For the text-containing cell, return its midpoint in (X, Y) coordinate format. 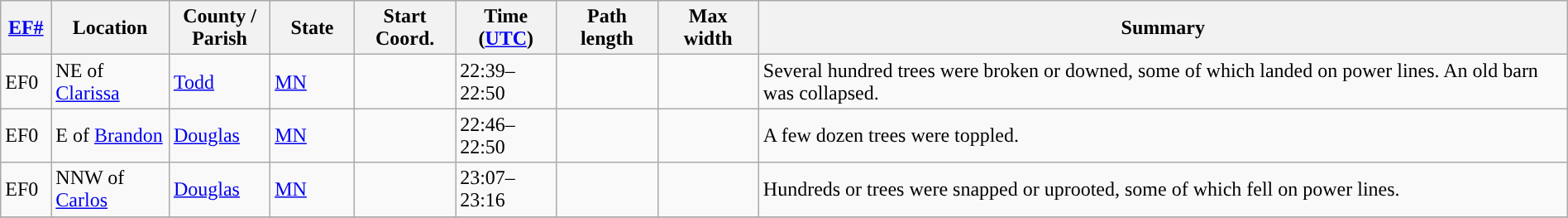
Time (UTC) (506, 28)
Several hundred trees were broken or downed, some of which landed on power lines. An old barn was collapsed. (1163, 81)
County / Parish (219, 28)
Location (111, 28)
Summary (1163, 28)
22:46–22:50 (506, 136)
Path length (607, 28)
Start Coord. (404, 28)
NE of Clarissa (111, 81)
E of Brandon (111, 136)
23:07–23:16 (506, 189)
Max width (708, 28)
A few dozen trees were toppled. (1163, 136)
Hundreds or trees were snapped or uprooted, some of which fell on power lines. (1163, 189)
NNW of Carlos (111, 189)
Todd (219, 81)
State (313, 28)
22:39–22:50 (506, 81)
EF# (26, 28)
